Identify which cell holds the provided text, then report its [X, Y] central coordinate. 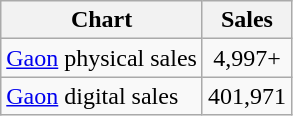
4,997+ [246, 58]
Sales [246, 20]
Gaon digital sales [102, 96]
401,971 [246, 96]
Gaon physical sales [102, 58]
Chart [102, 20]
